Find where the given text appears and provide that cell's center as (X, Y) coordinate. 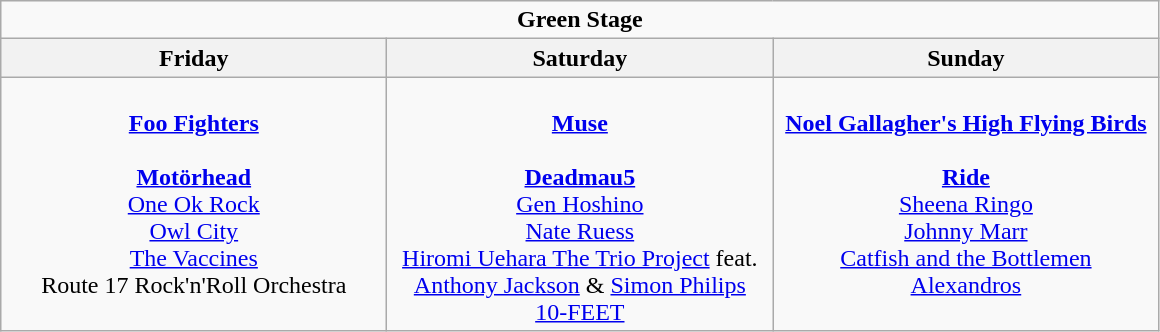
Saturday (580, 58)
Sunday (966, 58)
Friday (194, 58)
Noel Gallagher's High Flying Birds Ride Sheena Ringo Johnny Marr Catfish and the Bottlemen Alexandros (966, 204)
Foo Fighters Motörhead One Ok Rock Owl City The Vaccines Route 17 Rock'n'Roll Orchestra (194, 204)
Muse Deadmau5 Gen Hoshino Nate Ruess Hiromi Uehara The Trio Project feat. Anthony Jackson & Simon Philips 10-FEET (580, 204)
Green Stage (580, 20)
